Detect which cell encompasses the target text, then output its (x, y) center coordinate. 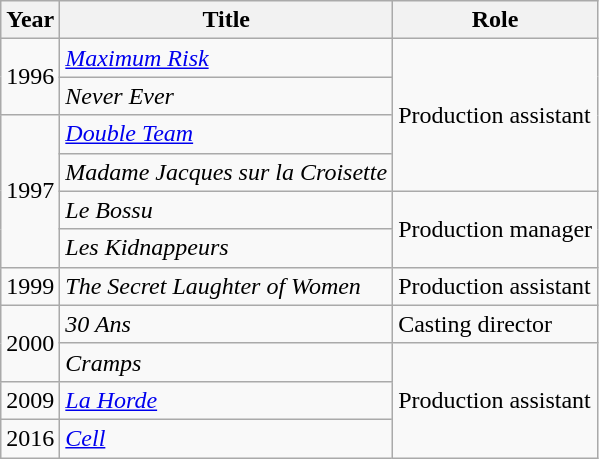
Production manager (496, 229)
Double Team (226, 134)
La Horde (226, 400)
2016 (30, 438)
2009 (30, 400)
30 Ans (226, 324)
Casting director (496, 324)
1999 (30, 286)
Role (496, 20)
The Secret Laughter of Women (226, 286)
Maximum Risk (226, 58)
Year (30, 20)
Title (226, 20)
1996 (30, 77)
Never Ever (226, 96)
Les Kidnappeurs (226, 248)
Cramps (226, 362)
Le Bossu (226, 210)
Madame Jacques sur la Croisette (226, 172)
Cell (226, 438)
1997 (30, 191)
2000 (30, 343)
